Capture the cell that displays the provided text and extract its (x, y) central coordinate. 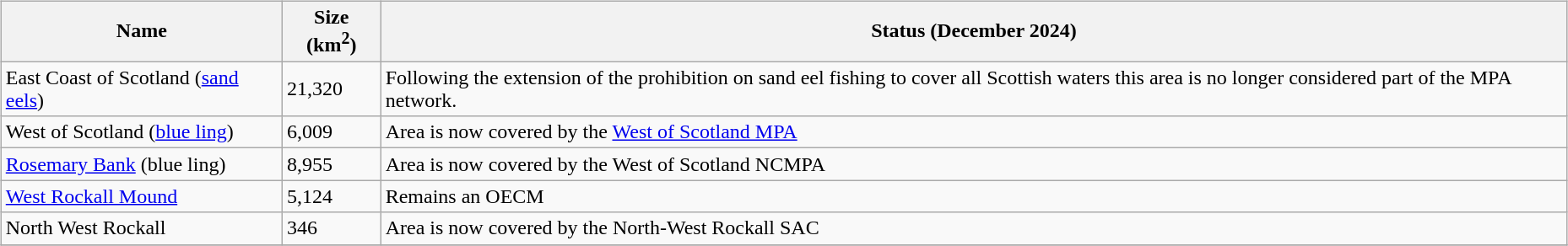
North West Rockall (142, 228)
21,320 (331, 89)
6,009 (331, 132)
West of Scotland (blue ling) (142, 132)
Status (December 2024) (974, 31)
Area is now covered by the West of Scotland MPA (974, 132)
5,124 (331, 196)
Area is now covered by the North-West Rockall SAC (974, 228)
8,955 (331, 164)
Size (km2) (331, 31)
Remains an OECM (974, 196)
Area is now covered by the West of Scotland NCMPA (974, 164)
West Rockall Mound (142, 196)
Name (142, 31)
East Coast of Scotland (sand eels) (142, 89)
Rosemary Bank (blue ling) (142, 164)
346 (331, 228)
